Pinpoint the cell where the given text exists, returning its [x, y] midpoint coordinate. 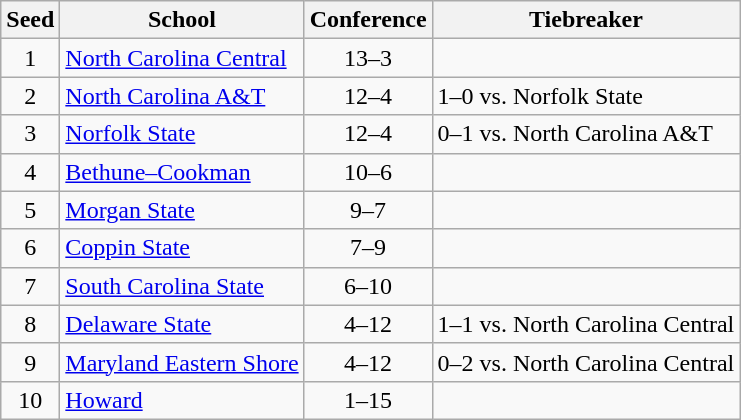
3 [30, 134]
10–6 [368, 172]
North Carolina Central [182, 58]
Seed [30, 20]
7 [30, 286]
0–1 vs. North Carolina A&T [586, 134]
9 [30, 362]
North Carolina A&T [182, 96]
1 [30, 58]
13–3 [368, 58]
6 [30, 248]
1–1 vs. North Carolina Central [586, 324]
9–7 [368, 210]
7–9 [368, 248]
1–15 [368, 400]
Norfolk State [182, 134]
School [182, 20]
6–10 [368, 286]
10 [30, 400]
Morgan State [182, 210]
Howard [182, 400]
1–0 vs. Norfolk State [586, 96]
Bethune–Cookman [182, 172]
5 [30, 210]
Tiebreaker [586, 20]
Coppin State [182, 248]
Maryland Eastern Shore [182, 362]
8 [30, 324]
South Carolina State [182, 286]
0–2 vs. North Carolina Central [586, 362]
Delaware State [182, 324]
Conference [368, 20]
2 [30, 96]
4 [30, 172]
